Scan for the cell matching the given text and deliver its [x, y] coordinate at center. 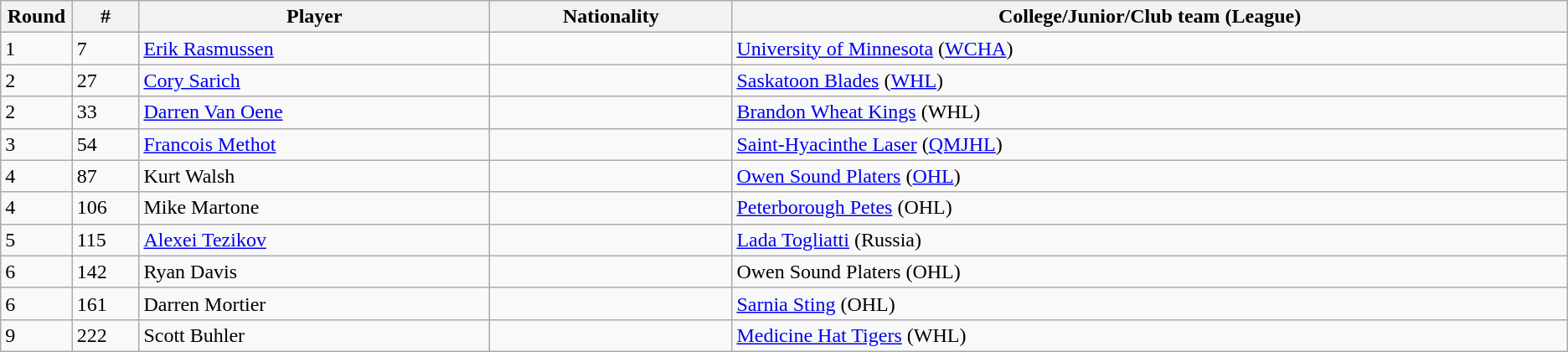
222 [106, 335]
Scott Buhler [315, 335]
3 [37, 144]
115 [106, 240]
Erik Rasmussen [315, 49]
9 [37, 335]
Darren Mortier [315, 303]
# [106, 17]
Round [37, 17]
Player [315, 17]
Brandon Wheat Kings (WHL) [1149, 112]
Francois Methot [315, 144]
54 [106, 144]
1 [37, 49]
Kurt Walsh [315, 176]
5 [37, 240]
142 [106, 272]
Saskatoon Blades (WHL) [1149, 80]
7 [106, 49]
Sarnia Sting (OHL) [1149, 303]
106 [106, 208]
University of Minnesota (WCHA) [1149, 49]
Darren Van Oene [315, 112]
Medicine Hat Tigers (WHL) [1149, 335]
Alexei Tezikov [315, 240]
Cory Sarich [315, 80]
87 [106, 176]
College/Junior/Club team (League) [1149, 17]
Mike Martone [315, 208]
Saint-Hyacinthe Laser (QMJHL) [1149, 144]
33 [106, 112]
Lada Togliatti (Russia) [1149, 240]
Peterborough Petes (OHL) [1149, 208]
Ryan Davis [315, 272]
27 [106, 80]
161 [106, 303]
Nationality [611, 17]
